Pinpoint the cell where the given text exists, returning its (X, Y) midpoint coordinate. 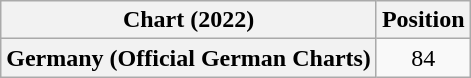
Position (423, 20)
Chart (2022) (189, 20)
84 (423, 58)
Germany (Official German Charts) (189, 58)
